Return [X, Y] of the center of cell containing provided text 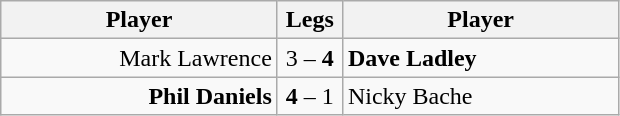
3 – 4 [310, 58]
4 – 1 [310, 96]
Phil Daniels [140, 96]
Mark Lawrence [140, 58]
Dave Ladley [480, 58]
Legs [310, 20]
Nicky Bache [480, 96]
